Scan for the cell matching the given text and deliver its [x, y] coordinate at center. 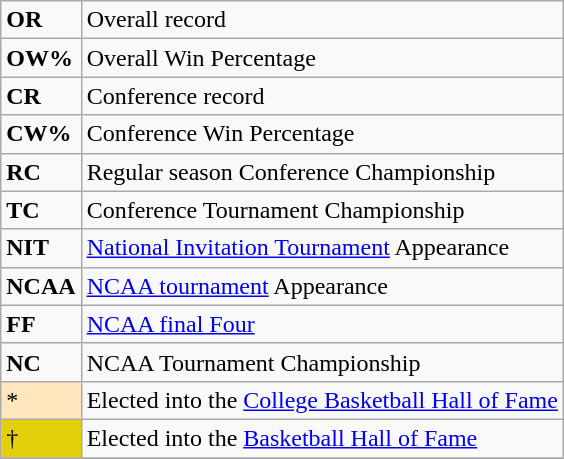
NIT [41, 248]
Overall record [322, 20]
CW% [41, 134]
NCAA final Four [322, 324]
Elected into the College Basketball Hall of Fame [322, 400]
Overall Win Percentage [322, 58]
Conference Tournament Championship [322, 210]
† [41, 438]
NCAA tournament Appearance [322, 286]
OW% [41, 58]
Conference record [322, 96]
FF [41, 324]
Regular season Conference Championship [322, 172]
NCAA [41, 286]
NC [41, 362]
NCAA Tournament Championship [322, 362]
Conference Win Percentage [322, 134]
* [41, 400]
Elected into the Basketball Hall of Fame [322, 438]
TC [41, 210]
OR [41, 20]
National Invitation Tournament Appearance [322, 248]
RC [41, 172]
CR [41, 96]
